Pinpoint the cell where the given text exists, returning its (x, y) midpoint coordinate. 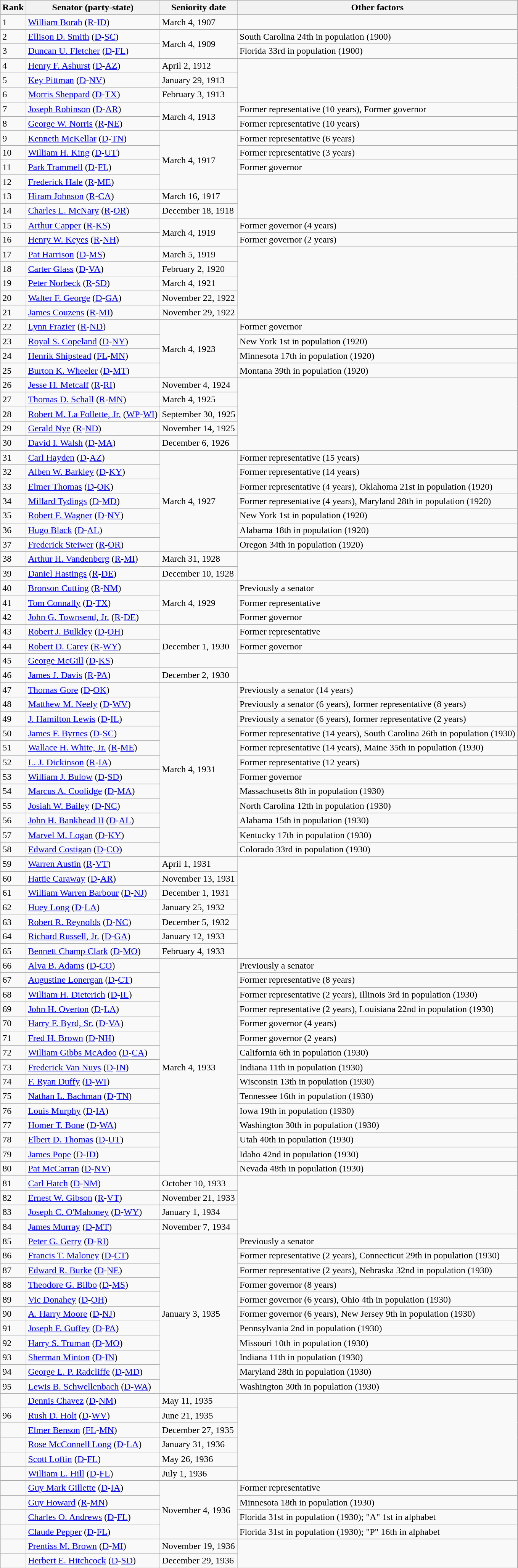
January 1, 1934 (199, 1212)
96 (13, 1415)
48 (13, 704)
41 (13, 602)
Edward Costigan (D-CO) (93, 849)
Tennessee 16th in population (1930) (378, 1096)
55 (13, 806)
Bronson Cutting (R-NM) (93, 588)
Sherman Minton (D-IN) (93, 1358)
Elbert D. Thomas (D-UT) (93, 1140)
Colorado 33rd in population (1930) (378, 849)
William Warren Barbour (D-NJ) (93, 893)
Francis T. Maloney (D-CT) (93, 1256)
February 4, 1933 (199, 951)
October 10, 1933 (199, 1183)
Robert F. Wagner (D-NY) (93, 516)
Ellison D. Smith (D-SC) (93, 37)
J. Hamilton Lewis (D-IL) (93, 719)
Carter Glass (D-VA) (93, 269)
38 (13, 559)
January 29, 1913 (199, 80)
Robert J. Bulkley (D-OH) (93, 631)
81 (13, 1183)
Homer T. Bone (D-WA) (93, 1125)
Frederick Hale (R-ME) (93, 182)
James Pope (D-ID) (93, 1154)
William J. Bulow (D-SD) (93, 777)
89 (13, 1299)
George McGill (D-KS) (93, 661)
March 4, 1917 (199, 160)
March 4, 1927 (199, 501)
Millard Tydings (D-MD) (93, 501)
November 4, 1936 (199, 1510)
91 (13, 1328)
Wallace H. White, Jr. (R-ME) (93, 748)
35 (13, 516)
December 2, 1930 (199, 675)
11 (13, 167)
Alva B. Adams (D-CO) (93, 966)
North Carolina 12th in population (1930) (378, 806)
May 11, 1935 (199, 1401)
34 (13, 501)
Tom Connally (D-TX) (93, 602)
March 4, 1919 (199, 233)
30 (13, 443)
69 (13, 1009)
Former representative (2 years), Illinois 3rd in population (1930) (378, 994)
60 (13, 878)
March 4, 1907 (199, 22)
Morris Sheppard (D-TX) (93, 95)
93 (13, 1358)
87 (13, 1270)
65 (13, 951)
14 (13, 211)
James J. Davis (R-PA) (93, 675)
5 (13, 80)
8 (13, 124)
Josiah W. Bailey (D-NC) (93, 806)
Former representative (2 years), Louisiana 22nd in population (1930) (378, 1009)
Thomas Gore (D-OK) (93, 690)
45 (13, 661)
December 18, 1918 (199, 211)
33 (13, 487)
Former representative (4 years), Oklahoma 21st in population (1920) (378, 487)
Kenneth McKellar (D-TN) (93, 138)
74 (13, 1081)
Senator (party-state) (93, 8)
44 (13, 646)
William L. Hill (D-FL) (93, 1473)
78 (13, 1140)
William Borah (R-ID) (93, 22)
31 (13, 458)
William H. King (D-UT) (93, 153)
23 (13, 341)
Guy Howard (R-MN) (93, 1502)
June 21, 1935 (199, 1415)
Charles O. Andrews (D-FL) (93, 1517)
Daniel Hastings (R-DE) (93, 574)
64 (13, 937)
Duncan U. Fletcher (D-FL) (93, 51)
28 (13, 414)
George L. P. Radcliffe (D-MD) (93, 1372)
72 (13, 1052)
Montana 39th in population (1920) (378, 370)
36 (13, 530)
51 (13, 748)
43 (13, 631)
Previously a senator (14 years) (378, 690)
19 (13, 283)
Key Pittman (D-NV) (93, 80)
Henrik Shipstead (FL-MN) (93, 356)
South Carolina 24th in population (1900) (378, 37)
Carl Hayden (D-AZ) (93, 458)
Thomas D. Schall (R-MN) (93, 399)
March 4, 1909 (199, 44)
March 4, 1933 (199, 1067)
Peter Norbeck (R-SD) (93, 283)
Previously a senator (6 years), former representative (2 years) (378, 719)
Former representative (14 years), Maine 35th in population (1930) (378, 748)
December 1, 1931 (199, 893)
March 16, 1917 (199, 196)
Edward R. Burke (D-NE) (93, 1270)
Claude Pepper (D-FL) (93, 1531)
16 (13, 240)
Former representative (2 years), Connecticut 29th in population (1930) (378, 1256)
57 (13, 835)
Alben W. Barkley (D-KY) (93, 472)
March 4, 1923 (199, 349)
James Murray (D-MT) (93, 1227)
15 (13, 225)
John H. Overton (D-LA) (93, 1009)
58 (13, 849)
March 4, 1913 (199, 116)
71 (13, 1038)
James Couzens (R-MI) (93, 312)
76 (13, 1111)
California 6th in population (1930) (378, 1052)
73 (13, 1067)
Florida 31st in population (1930); "P" 16th in alphabet (378, 1531)
December 1, 1930 (199, 646)
13 (13, 196)
Hattie Caraway (D-AR) (93, 878)
Robert D. Carey (R-WY) (93, 646)
53 (13, 777)
Vic Donahey (D-OH) (93, 1299)
John G. Townsend, Jr. (R-DE) (93, 617)
37 (13, 545)
Previously a senator (6 years), former representative (8 years) (378, 704)
62 (13, 908)
March 4, 1931 (199, 770)
Former governor (8 years) (378, 1285)
Rank (13, 8)
Former representative (14 years), South Carolina 26th in population (1930) (378, 733)
George W. Norris (R-NE) (93, 124)
42 (13, 617)
Iowa 19th in population (1930) (378, 1111)
Royal S. Copeland (D-NY) (93, 341)
3 (13, 51)
November 4, 1924 (199, 385)
68 (13, 994)
Marvel M. Logan (D-KY) (93, 835)
Gerald Nye (R-ND) (93, 429)
Huey Long (D-LA) (93, 908)
Marcus A. Coolidge (D-MA) (93, 791)
Former representative (14 years) (378, 472)
56 (13, 820)
Robert R. Reynolds (D-NC) (93, 922)
67 (13, 980)
6 (13, 95)
Former representative (3 years) (378, 153)
Florida 31st in population (1930); "A" 1st in alphabet (378, 1517)
92 (13, 1343)
79 (13, 1154)
77 (13, 1125)
Wisconsin 13th in population (1930) (378, 1081)
November 22, 1922 (199, 298)
Former representative (8 years) (378, 980)
Joseph F. Guffey (D-PA) (93, 1328)
Former representative (2 years), Nebraska 32nd in population (1930) (378, 1270)
66 (13, 966)
Dennis Chavez (D-NM) (93, 1401)
Ernest W. Gibson (R-VT) (93, 1198)
Jesse H. Metcalf (R-RI) (93, 385)
February 2, 1920 (199, 269)
Richard Russell, Jr. (D-GA) (93, 937)
James F. Byrnes (D-SC) (93, 733)
86 (13, 1256)
Missouri 10th in population (1930) (378, 1343)
84 (13, 1227)
Nevada 48th in population (1930) (378, 1169)
Former representative (12 years) (378, 762)
January 3, 1935 (199, 1314)
November 29, 1922 (199, 312)
January 12, 1933 (199, 937)
54 (13, 791)
25 (13, 370)
December 10, 1928 (199, 574)
March 5, 1919 (199, 254)
July 1, 1936 (199, 1473)
Alabama 18th in population (1920) (378, 530)
21 (13, 312)
Rose McConnell Long (D-LA) (93, 1444)
Massachusetts 8th in population (1930) (378, 791)
Minnesota 18th in population (1930) (378, 1502)
46 (13, 675)
January 31, 1936 (199, 1444)
December 6, 1926 (199, 443)
39 (13, 574)
March 4, 1925 (199, 399)
Oregon 34th in population (1920) (378, 545)
Frederick Steiwer (R-OR) (93, 545)
59 (13, 864)
Burton K. Wheeler (D-MT) (93, 370)
December 5, 1932 (199, 922)
82 (13, 1198)
William H. Dieterich (D-IL) (93, 994)
94 (13, 1372)
40 (13, 588)
Fred H. Brown (D-NH) (93, 1038)
March 31, 1928 (199, 559)
March 4, 1921 (199, 283)
Utah 40th in population (1930) (378, 1140)
1 (13, 22)
75 (13, 1096)
December 27, 1935 (199, 1430)
63 (13, 922)
Pennsylvania 2nd in population (1930) (378, 1328)
18 (13, 269)
F. Ryan Duffy (D-WI) (93, 1081)
November 14, 1925 (199, 429)
61 (13, 893)
27 (13, 399)
Nathan L. Bachman (D-TN) (93, 1096)
7 (13, 109)
L. J. Dickinson (R-IA) (93, 762)
December 29, 1936 (199, 1560)
Harry F. Byrd, Sr. (D-VA) (93, 1023)
Alabama 15th in population (1930) (378, 820)
May 26, 1936 (199, 1459)
Elmer Thomas (D-OK) (93, 487)
Former representative (10 years) (378, 124)
90 (13, 1314)
Pat McCarran (D-NV) (93, 1169)
95 (13, 1386)
Former representative (10 years), Former governor (378, 109)
47 (13, 690)
12 (13, 182)
Louis Murphy (D-IA) (93, 1111)
November 19, 1936 (199, 1546)
Arthur H. Vandenberg (R-MI) (93, 559)
Other factors (378, 8)
Matthew M. Neely (D-WV) (93, 704)
November 13, 1931 (199, 878)
Maryland 28th in population (1930) (378, 1372)
Seniority date (199, 8)
4 (13, 66)
Former representative (4 years), Maryland 28th in population (1920) (378, 501)
24 (13, 356)
83 (13, 1212)
Former representative (15 years) (378, 458)
April 2, 1912 (199, 66)
Former representative (6 years) (378, 138)
Guy Mark Gillette (D-IA) (93, 1488)
80 (13, 1169)
Bennett Champ Clark (D-MO) (93, 951)
Hugo Black (D-AL) (93, 530)
Scott Loftin (D-FL) (93, 1459)
Warren Austin (R-VT) (93, 864)
Carl Hatch (D-NM) (93, 1183)
Henry W. Keyes (R-NH) (93, 240)
29 (13, 429)
Florida 33rd in population (1900) (378, 51)
November 7, 1934 (199, 1227)
Former governor (6 years), New Jersey 9th in population (1930) (378, 1314)
22 (13, 327)
26 (13, 385)
Prentiss M. Brown (D-MI) (93, 1546)
A. Harry Moore (D-NJ) (93, 1314)
David I. Walsh (D-MA) (93, 443)
9 (13, 138)
70 (13, 1023)
Park Trammell (D-FL) (93, 167)
Peter G. Gerry (D-RI) (93, 1241)
Theodore G. Bilbo (D-MS) (93, 1285)
Lewis B. Schwellenbach (D-WA) (93, 1386)
Joseph Robinson (D-AR) (93, 109)
85 (13, 1241)
Henry F. Ashurst (D-AZ) (93, 66)
Arthur Capper (R-KS) (93, 225)
Harry S. Truman (D-MO) (93, 1343)
William Gibbs McAdoo (D-CA) (93, 1052)
Elmer Benson (FL-MN) (93, 1430)
Idaho 42nd in population (1930) (378, 1154)
Minnesota 17th in population (1920) (378, 356)
17 (13, 254)
88 (13, 1285)
November 21, 1933 (199, 1198)
February 3, 1913 (199, 95)
Former governor (6 years), Ohio 4th in population (1930) (378, 1299)
Joseph C. O'Mahoney (D-WY) (93, 1212)
Robert M. La Follette, Jr. (WP-WI) (93, 414)
52 (13, 762)
Walter F. George (D-GA) (93, 298)
49 (13, 719)
Lynn Frazier (R-ND) (93, 327)
10 (13, 153)
John H. Bankhead II (D-AL) (93, 820)
Frederick Van Nuys (D-IN) (93, 1067)
2 (13, 37)
Kentucky 17th in population (1930) (378, 835)
20 (13, 298)
Augustine Lonergan (D-CT) (93, 980)
Herbert E. Hitchcock (D-SD) (93, 1560)
January 25, 1932 (199, 908)
Rush D. Holt (D-WV) (93, 1415)
Hiram Johnson (R-CA) (93, 196)
September 30, 1925 (199, 414)
March 4, 1929 (199, 602)
Pat Harrison (D-MS) (93, 254)
Charles L. McNary (R-OR) (93, 211)
April 1, 1931 (199, 864)
32 (13, 472)
50 (13, 733)
